Return the [X, Y] coordinate for the center point of the cell that contains the specified text.  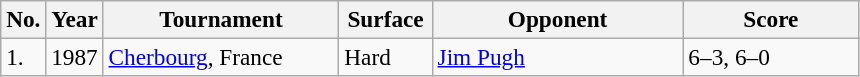
6–3, 6–0 [771, 57]
Jim Pugh [558, 57]
Score [771, 19]
Hard [386, 57]
Year [74, 19]
Cherbourg, France [221, 57]
Surface [386, 19]
No. [24, 19]
1987 [74, 57]
Opponent [558, 19]
Tournament [221, 19]
1. [24, 57]
